From the cell containing the given text, extract its center point as (X, Y) coordinate. 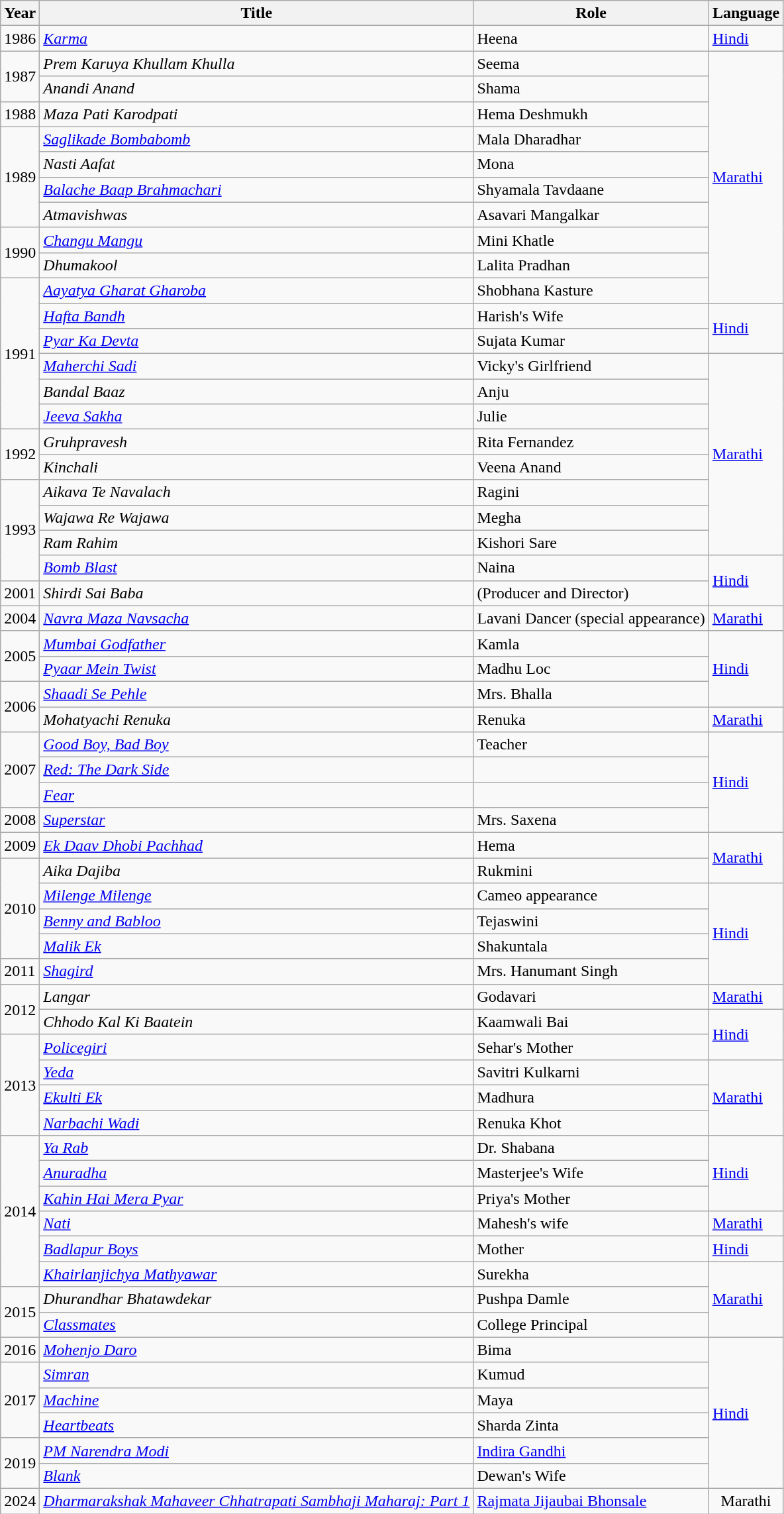
Khairlanjichya Mathyawar (257, 1274)
2013 (20, 1085)
Maya (591, 1400)
Mohenjo Daro (257, 1350)
Surekha (591, 1274)
2005 (20, 656)
Role (591, 13)
Chhodo Kal Ki Baatein (257, 1022)
Saglikade Bombabomb (257, 139)
Cameo appearance (591, 896)
Madhura (591, 1097)
PM Narendra Modi (257, 1450)
Badlapur Boys (257, 1249)
1993 (20, 530)
Aikava Te Navalach (257, 492)
Sehar's Mother (591, 1047)
Benny and Babloo (257, 921)
Shagird (257, 971)
Ragini (591, 492)
Gruhpravesh (257, 442)
Pyar Ka Devta (257, 341)
Mahesh's wife (591, 1224)
Seema (591, 64)
Maherchi Sadi (257, 366)
1986 (20, 38)
Good Boy, Bad Boy (257, 745)
Renuka Khot (591, 1123)
Simran (257, 1375)
2006 (20, 706)
Vicky's Girlfriend (591, 366)
Hema (591, 845)
Jeeva Sakha (257, 417)
Kamla (591, 643)
2010 (20, 908)
Mrs. Hanumant Singh (591, 971)
Anju (591, 392)
Language (746, 13)
Lalita Pradhan (591, 265)
Langar (257, 997)
2009 (20, 845)
2019 (20, 1463)
Red: The Dark Side (257, 770)
Bima (591, 1350)
2017 (20, 1400)
Kaamwali Bai (591, 1022)
Sharda Zinta (591, 1425)
Blank (257, 1476)
Aayatya Gharat Gharoba (257, 290)
Policegiri (257, 1047)
Shakuntala (591, 946)
Lavani Dancer (special appearance) (591, 618)
2014 (20, 1211)
Mona (591, 164)
Title (257, 13)
Ekulti Ek (257, 1097)
Rajmata Jijaubai Bhonsale (591, 1501)
2011 (20, 971)
Balache Baap Brahmachari (257, 189)
Navra Maza Navsacha (257, 618)
Dhumakool (257, 265)
Kinchali (257, 467)
Mrs. Saxena (591, 820)
2015 (20, 1312)
Machine (257, 1400)
Nasti Aafat (257, 164)
Mrs. Bhalla (591, 694)
Rita Fernandez (591, 442)
Karma (257, 38)
2004 (20, 618)
Bomb Blast (257, 568)
Masterjee's Wife (591, 1173)
Changu Mangu (257, 240)
Shobhana Kasture (591, 290)
Fear (257, 795)
Malik Ek (257, 946)
Dharmarakshak Mahaveer Chhatrapati Sambhaji Maharaj: Part 1 (257, 1501)
Ram Rahim (257, 543)
Classmates (257, 1325)
Rukmini (591, 871)
1989 (20, 177)
Bandal Baaz (257, 392)
Ya Rab (257, 1148)
Wajawa Re Wajawa (257, 517)
Pyaar Mein Twist (257, 669)
Narbachi Wadi (257, 1123)
2012 (20, 1009)
1990 (20, 252)
Godavari (591, 997)
Savitri Kulkarni (591, 1072)
College Principal (591, 1325)
Milenge Milenge (257, 896)
Anuradha (257, 1173)
Harish's Wife (591, 316)
Year (20, 13)
Tejaswini (591, 921)
Dr. Shabana (591, 1148)
Shyamala Tavdaane (591, 189)
Anandi Anand (257, 89)
(Producer and Director) (591, 593)
Heena (591, 38)
Mumbai Godfather (257, 643)
2007 (20, 770)
Veena Anand (591, 467)
1992 (20, 455)
Kishori Sare (591, 543)
Hafta Bandh (257, 316)
Atmavishwas (257, 215)
Priya's Mother (591, 1199)
Sujata Kumar (591, 341)
Aika Dajiba (257, 871)
Mother (591, 1249)
2001 (20, 593)
Madhu Loc (591, 669)
Shaadi Se Pehle (257, 694)
Hema Deshmukh (591, 114)
Nati (257, 1224)
1987 (20, 76)
2016 (20, 1350)
Asavari Mangalkar (591, 215)
Renuka (591, 719)
Yeda (257, 1072)
Kumud (591, 1375)
2024 (20, 1501)
Kahin Hai Mera Pyar (257, 1199)
Shama (591, 89)
Mini Khatle (591, 240)
Maza Pati Karodpati (257, 114)
Teacher (591, 745)
Julie (591, 417)
1991 (20, 353)
Indira Gandhi (591, 1450)
Prem Karuya Khullam Khulla (257, 64)
Mala Dharadhar (591, 139)
Megha (591, 517)
2008 (20, 820)
Naina (591, 568)
Ek Daav Dhobi Pachhad (257, 845)
Heartbeats (257, 1425)
Dewan's Wife (591, 1476)
Mohatyachi Renuka (257, 719)
1988 (20, 114)
Dhurandhar Bhatawdekar (257, 1299)
Pushpa Damle (591, 1299)
Superstar (257, 820)
Shirdi Sai Baba (257, 593)
